Provide the (X, Y) coordinate of the cell's center where the given text is located.  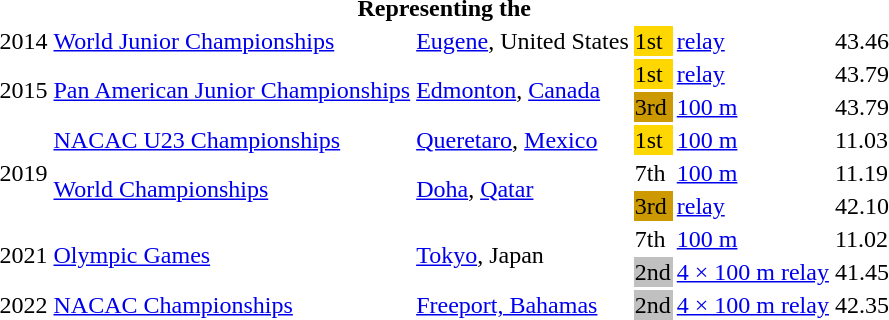
NACAC Championships (232, 305)
World Junior Championships (232, 41)
Eugene, United States (523, 41)
NACAC U23 Championships (232, 140)
Pan American Junior Championships (232, 90)
Doha, Qatar (523, 190)
Freeport, Bahamas (523, 305)
World Championships (232, 190)
Olympic Games (232, 256)
Tokyo, Japan (523, 256)
Queretaro, Mexico (523, 140)
Edmonton, Canada (523, 90)
